Return the (X, Y) coordinate for the center point of the cell that contains the specified text.  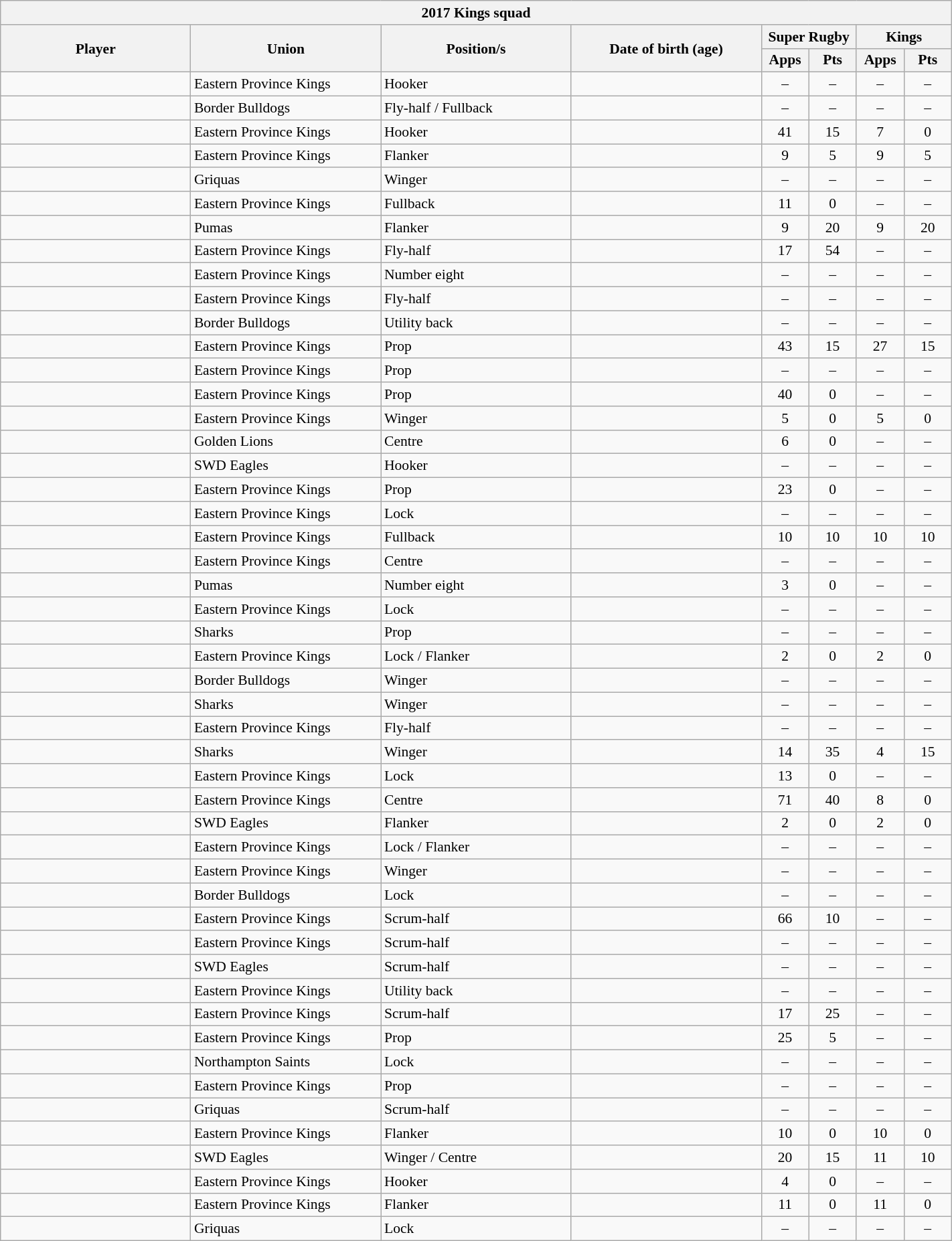
23 (785, 490)
3 (785, 585)
54 (833, 251)
43 (785, 347)
Position/s (476, 48)
Kings (904, 37)
13 (785, 776)
14 (785, 752)
66 (785, 919)
Union (286, 48)
Super Rugby (809, 37)
Date of birth (age) (666, 48)
Golden Lions (286, 442)
Fly-half / Fullback (476, 108)
Player (96, 48)
35 (833, 752)
Northampton Saints (286, 1062)
27 (880, 347)
41 (785, 132)
8 (880, 800)
6 (785, 442)
7 (880, 132)
Winger / Centre (476, 1157)
2017 Kings squad (476, 13)
71 (785, 800)
